Pinpoint the cell where the given text exists, returning its (X, Y) midpoint coordinate. 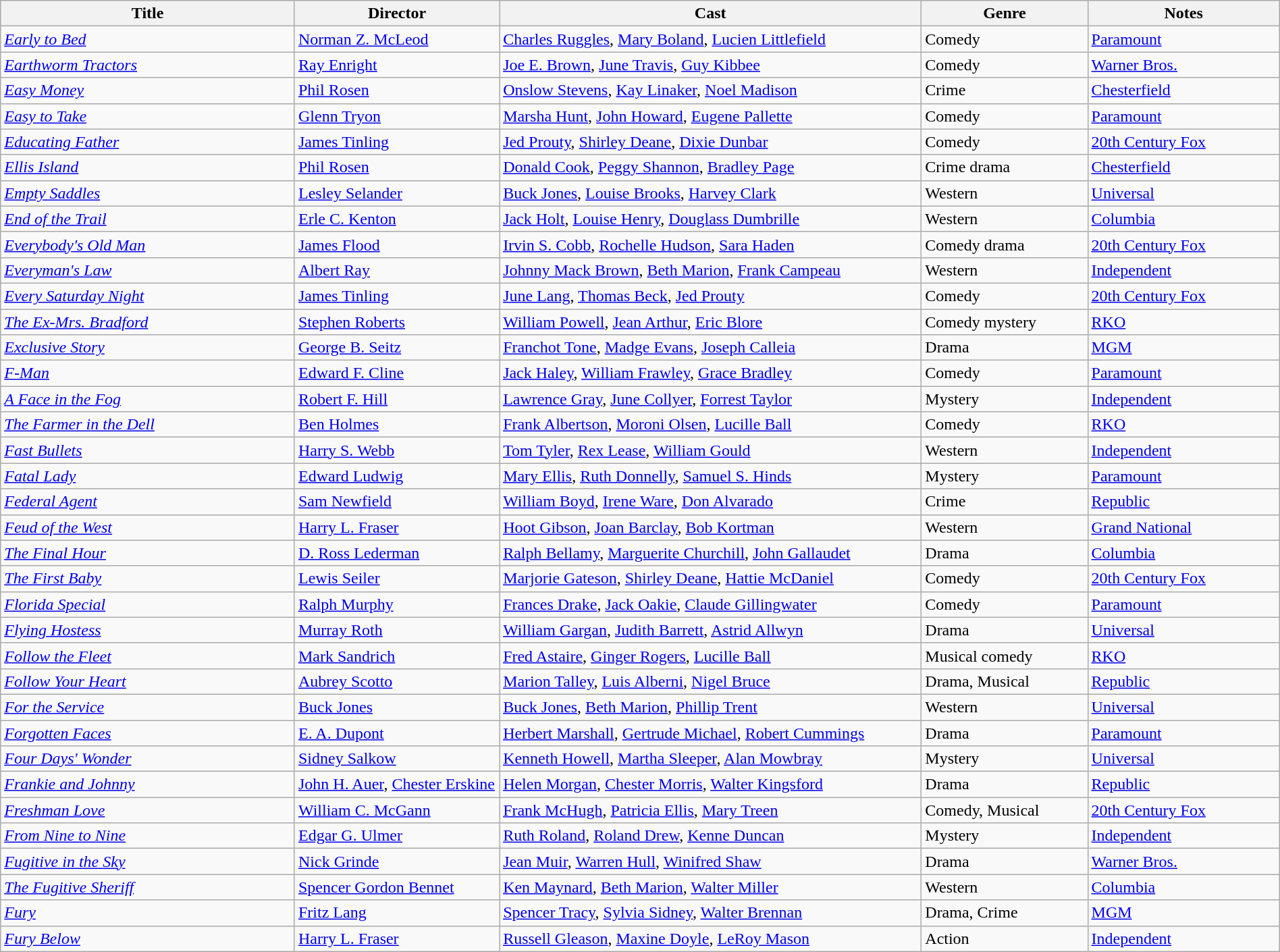
Fury (148, 913)
Tom Tyler, Rex Lease, William Gould (710, 450)
Comedy mystery (1005, 322)
Helen Morgan, Chester Morris, Walter Kingsford (710, 785)
William Powell, Jean Arthur, Eric Blore (710, 322)
Jean Muir, Warren Hull, Winifred Shaw (710, 862)
Lesley Selander (397, 193)
John H. Auer, Chester Erskine (397, 785)
Florida Special (148, 604)
Norman Z. McLeod (397, 39)
Four Days' Wonder (148, 759)
Crime drama (1005, 167)
Ruth Roland, Roland Drew, Kenne Duncan (710, 836)
Murray Roth (397, 630)
Buck Jones, Louise Brooks, Harvey Clark (710, 193)
Feud of the West (148, 527)
Donald Cook, Peggy Shannon, Bradley Page (710, 167)
Comedy drama (1005, 244)
Frances Drake, Jack Oakie, Claude Gillingwater (710, 604)
Joe E. Brown, June Travis, Guy Kibbee (710, 65)
Title (148, 14)
Mark Sandrich (397, 656)
F-Man (148, 373)
Glenn Tryon (397, 116)
Easy Money (148, 90)
Herbert Marshall, Gertrude Michael, Robert Cummings (710, 733)
Federal Agent (148, 502)
Grand National (1183, 527)
Everyman's Law (148, 270)
Ken Maynard, Beth Marion, Walter Miller (710, 887)
Harry S. Webb (397, 450)
For the Service (148, 707)
The Ex-Mrs. Bradford (148, 322)
Flying Hostess (148, 630)
Edward F. Cline (397, 373)
Notes (1183, 14)
Ralph Bellamy, Marguerite Churchill, John Gallaudet (710, 553)
Musical comedy (1005, 656)
A Face in the Fog (148, 399)
Lewis Seiler (397, 579)
The Final Hour (148, 553)
Jed Prouty, Shirley Deane, Dixie Dunbar (710, 142)
Freshman Love (148, 810)
Albert Ray (397, 270)
Frank McHugh, Patricia Ellis, Mary Treen (710, 810)
Every Saturday Night (148, 296)
Everybody's Old Man (148, 244)
The First Baby (148, 579)
Ellis Island (148, 167)
Ray Enright (397, 65)
Forgotten Faces (148, 733)
Robert F. Hill (397, 399)
Spencer Tracy, Sylvia Sidney, Walter Brennan (710, 913)
Lawrence Gray, June Collyer, Forrest Taylor (710, 399)
Comedy, Musical (1005, 810)
Educating Father (148, 142)
Edgar G. Ulmer (397, 836)
Edward Ludwig (397, 476)
Fred Astaire, Ginger Rogers, Lucille Ball (710, 656)
William Gargan, Judith Barrett, Astrid Allwyn (710, 630)
From Nine to Nine (148, 836)
Fury Below (148, 938)
Hoot Gibson, Joan Barclay, Bob Kortman (710, 527)
End of the Trail (148, 219)
Aubrey Scotto (397, 681)
Sidney Salkow (397, 759)
Erle C. Kenton (397, 219)
Ben Holmes (397, 425)
Fritz Lang (397, 913)
Marsha Hunt, John Howard, Eugene Pallette (710, 116)
Buck Jones (397, 707)
Drama, Crime (1005, 913)
June Lang, Thomas Beck, Jed Prouty (710, 296)
George B. Seitz (397, 348)
Buck Jones, Beth Marion, Phillip Trent (710, 707)
Irvin S. Cobb, Rochelle Hudson, Sara Haden (710, 244)
Charles Ruggles, Mary Boland, Lucien Littlefield (710, 39)
Exclusive Story (148, 348)
Director (397, 14)
Drama, Musical (1005, 681)
Follow the Fleet (148, 656)
William C. McGann (397, 810)
Sam Newfield (397, 502)
Marion Talley, Luis Alberni, Nigel Bruce (710, 681)
Russell Gleason, Maxine Doyle, LeRoy Mason (710, 938)
Easy to Take (148, 116)
Jack Holt, Louise Henry, Douglass Dumbrille (710, 219)
Onslow Stevens, Kay Linaker, Noel Madison (710, 90)
James Flood (397, 244)
Spencer Gordon Bennet (397, 887)
Fatal Lady (148, 476)
Empty Saddles (148, 193)
Fast Bullets (148, 450)
Follow Your Heart (148, 681)
Mary Ellis, Ruth Donnelly, Samuel S. Hinds (710, 476)
Cast (710, 14)
William Boyd, Irene Ware, Don Alvarado (710, 502)
Stephen Roberts (397, 322)
Early to Bed (148, 39)
D. Ross Lederman (397, 553)
Nick Grinde (397, 862)
Franchot Tone, Madge Evans, Joseph Calleia (710, 348)
Earthworm Tractors (148, 65)
Frank Albertson, Moroni Olsen, Lucille Ball (710, 425)
Kenneth Howell, Martha Sleeper, Alan Mowbray (710, 759)
Ralph Murphy (397, 604)
Jack Haley, William Frawley, Grace Bradley (710, 373)
Genre (1005, 14)
Action (1005, 938)
The Fugitive Sheriff (148, 887)
Frankie and Johnny (148, 785)
Fugitive in the Sky (148, 862)
E. A. Dupont (397, 733)
Johnny Mack Brown, Beth Marion, Frank Campeau (710, 270)
Marjorie Gateson, Shirley Deane, Hattie McDaniel (710, 579)
The Farmer in the Dell (148, 425)
